Extract the (x, y) coordinate from the center of the cell holding the provided text.  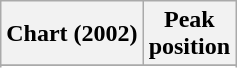
Chart (2002) (72, 34)
Peakposition (189, 34)
